Identify which cell holds the provided text, then report its (X, Y) central coordinate. 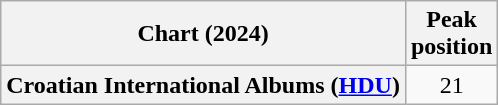
Peakposition (451, 34)
Chart (2024) (204, 34)
21 (451, 85)
Croatian International Albums (HDU) (204, 85)
